From the cell containing the given text, extract its center point as (x, y) coordinate. 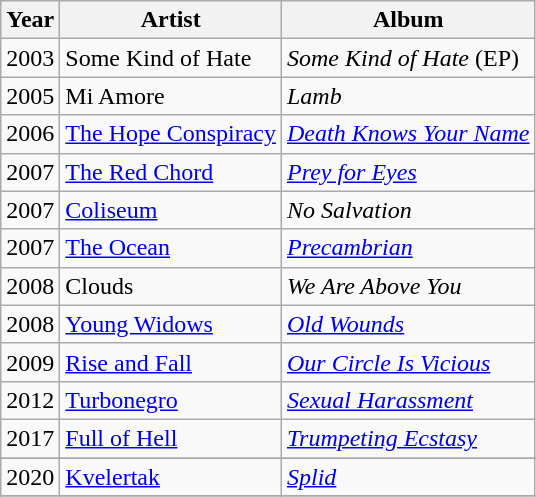
2017 (30, 438)
2012 (30, 400)
No Salvation (408, 210)
2005 (30, 96)
Rise and Fall (171, 362)
The Hope Conspiracy (171, 134)
Trumpeting Ecstasy (408, 438)
Mi Amore (171, 96)
Full of Hell (171, 438)
Kvelertak (171, 477)
2009 (30, 362)
Turbonegro (171, 400)
2006 (30, 134)
Precambrian (408, 248)
Splid (408, 477)
We Are Above You (408, 286)
Album (408, 20)
The Red Chord (171, 172)
Some Kind of Hate (EP) (408, 58)
Lamb (408, 96)
Coliseum (171, 210)
Old Wounds (408, 324)
Death Knows Your Name (408, 134)
Young Widows (171, 324)
2003 (30, 58)
Artist (171, 20)
Our Circle Is Vicious (408, 362)
Some Kind of Hate (171, 58)
Sexual Harassment (408, 400)
2020 (30, 477)
Prey for Eyes (408, 172)
Year (30, 20)
Clouds (171, 286)
The Ocean (171, 248)
